Find where the given text appears and provide that cell's center as (x, y) coordinate. 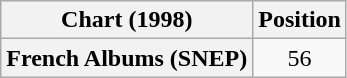
Position (300, 20)
French Albums (SNEP) (127, 58)
56 (300, 58)
Chart (1998) (127, 20)
